Output the [x, y] coordinate of the center of the cell containing the given text.  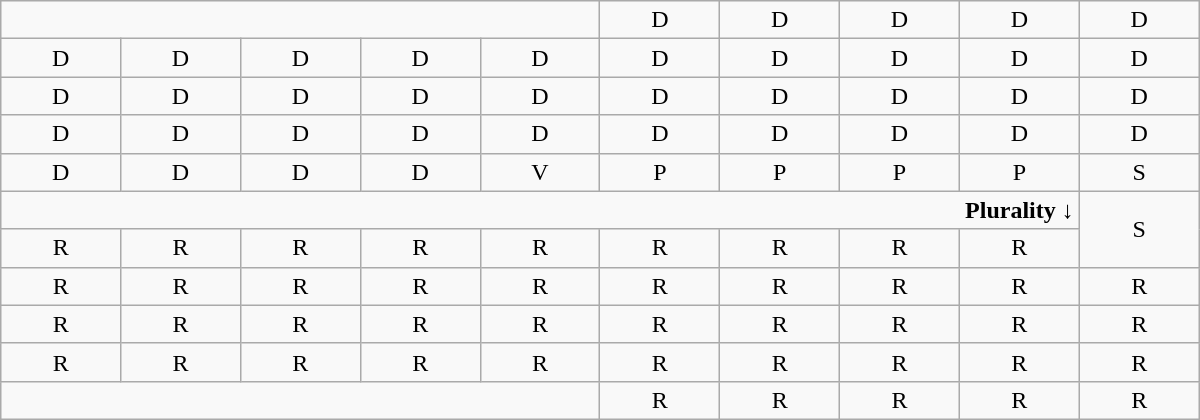
Plurality ↓ [540, 210]
V [540, 172]
